Determine the [x, y] coordinate at the center of the cell enclosing the given text.  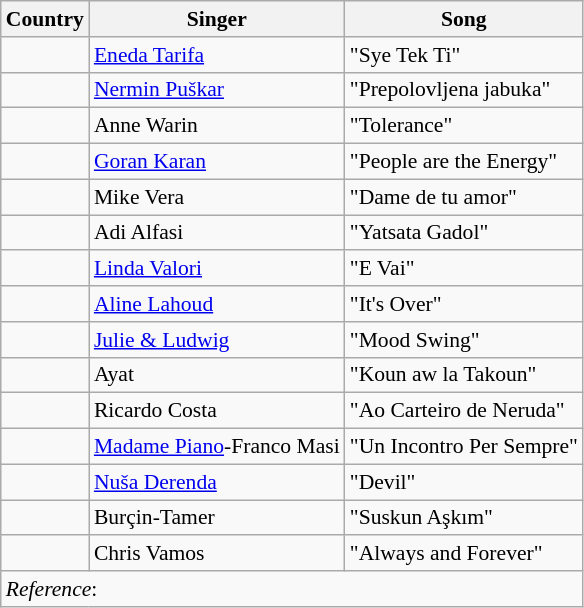
Reference: [292, 589]
"Mood Swing" [464, 340]
Julie & Ludwig [217, 340]
"Suskun Aşkım" [464, 518]
"It's Over" [464, 304]
"Prepolovljena jabuka" [464, 90]
"Dame de tu amor" [464, 197]
"Koun aw la Takoun" [464, 375]
Linda Valori [217, 269]
Song [464, 19]
"Sye Tek Ti" [464, 55]
Ricardo Costa [217, 411]
Burçin-Tamer [217, 518]
"Yatsata Gadol" [464, 233]
"E Vai" [464, 269]
Goran Karan [217, 162]
Madame Piano-Franco Masi [217, 447]
Nermin Puškar [217, 90]
Ayat [217, 375]
Aline Lahoud [217, 304]
Singer [217, 19]
Mike Vera [217, 197]
Nuša Derenda [217, 482]
"Un Incontro Per Sempre" [464, 447]
"Tolerance" [464, 126]
Eneda Tarifa [217, 55]
"People are the Energy" [464, 162]
"Ao Carteiro de Neruda" [464, 411]
Adi Alfasi [217, 233]
Anne Warin [217, 126]
"Always and Forever" [464, 554]
Chris Vamos [217, 554]
Country [45, 19]
"Devil" [464, 482]
